Identify which cell holds the provided text, then report its [X, Y] central coordinate. 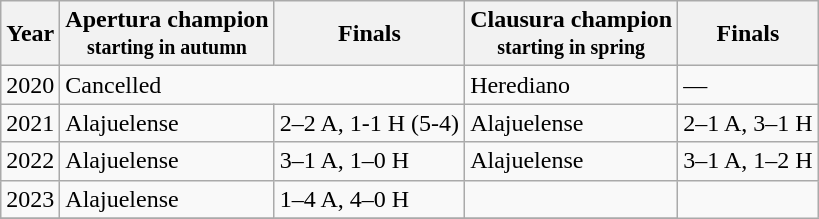
2022 [30, 161]
Apertura championstarting in autumn [167, 34]
2020 [30, 85]
3–1 A, 1–2 H [748, 161]
Year [30, 34]
3–1 A, 1–0 H [369, 161]
2–2 A, 1-1 H (5-4) [369, 123]
2–1 A, 3–1 H [748, 123]
Cancelled [262, 85]
Herediano [572, 85]
Clausura championstarting in spring [572, 34]
2021 [30, 123]
2023 [30, 199]
1–4 A, 4–0 H [369, 199]
— [748, 85]
